Output the (x, y) coordinate of the center of the cell containing the given text.  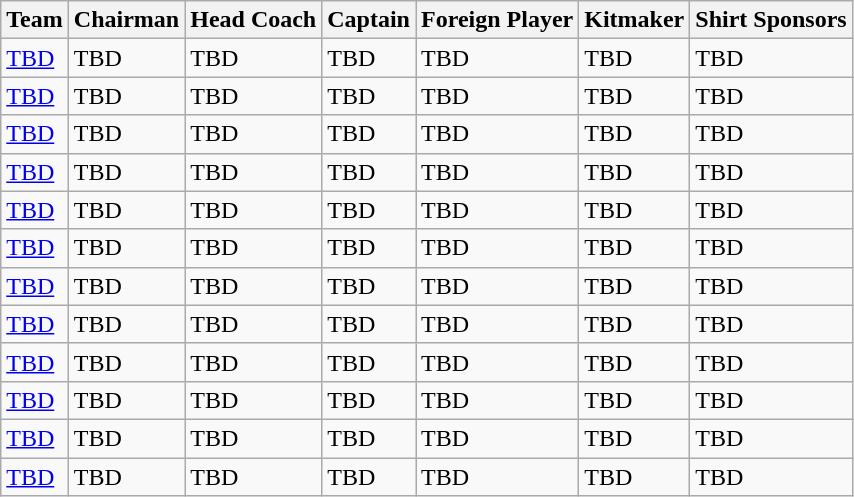
Kitmaker (634, 20)
Chairman (126, 20)
Captain (369, 20)
Team (35, 20)
Shirt Sponsors (771, 20)
Foreign Player (498, 20)
Head Coach (254, 20)
